For the text-containing cell, return its midpoint in (X, Y) coordinate format. 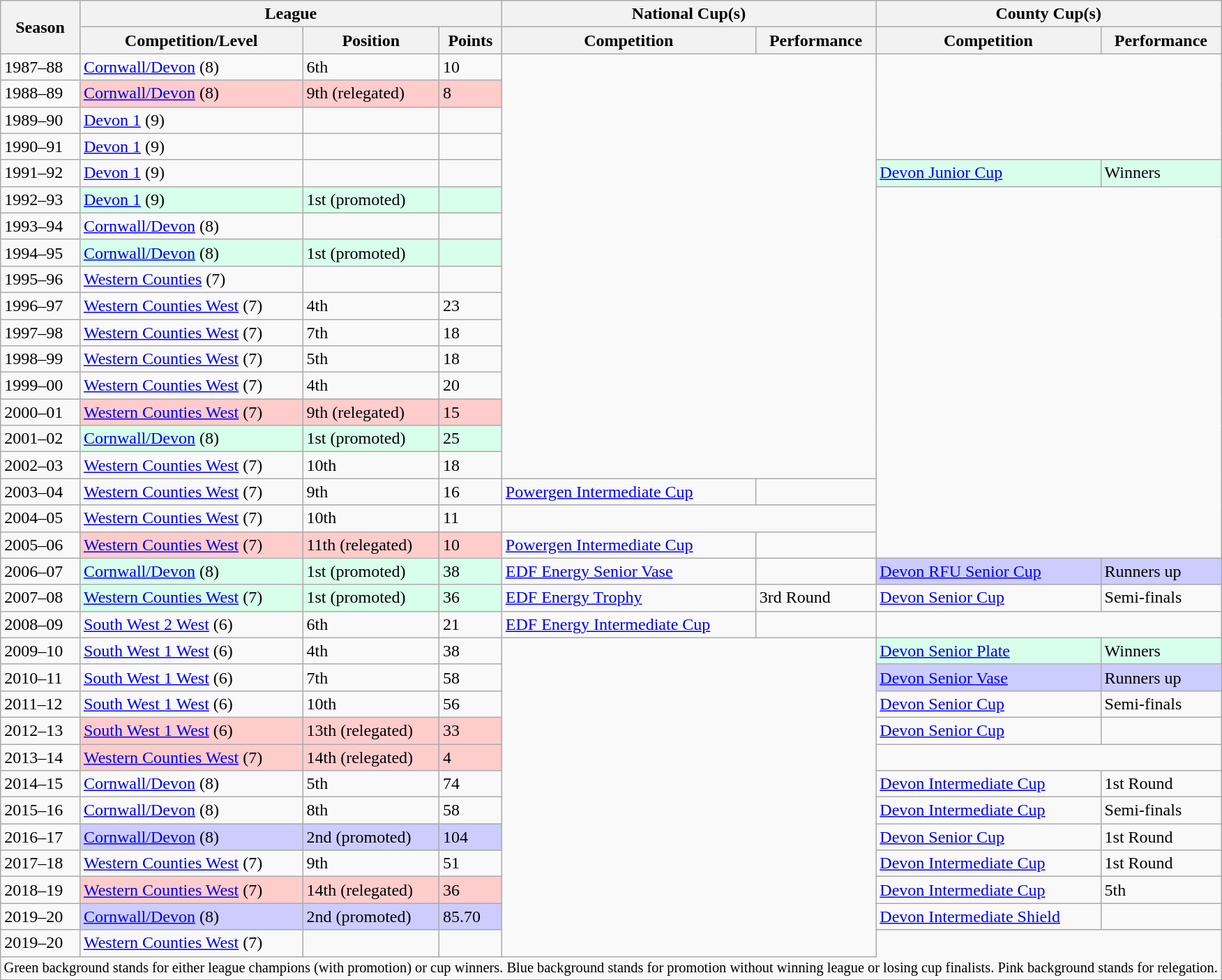
2002–03 (40, 465)
Season (40, 27)
National Cup(s) (689, 14)
2018–19 (40, 890)
2012–13 (40, 730)
1989–90 (40, 120)
EDF Energy Trophy (628, 598)
3rd Round (815, 598)
2008–09 (40, 624)
2006–07 (40, 571)
13th (relegated) (371, 730)
2003–04 (40, 492)
2009–10 (40, 651)
104 (471, 837)
16 (471, 492)
1997–98 (40, 333)
33 (471, 730)
74 (471, 784)
2010–11 (40, 677)
2000–01 (40, 412)
1993–94 (40, 226)
2007–08 (40, 598)
2015–16 (40, 811)
Western Counties (7) (191, 279)
2014–15 (40, 784)
1987–88 (40, 67)
1990–91 (40, 146)
51 (471, 864)
1994–95 (40, 252)
EDF Energy Senior Vase (628, 571)
Devon Junior Cup (988, 173)
20 (471, 386)
8th (371, 811)
56 (471, 704)
2016–17 (40, 837)
4 (471, 757)
2017–18 (40, 864)
EDF Energy Intermediate Cup (628, 624)
8 (471, 93)
County Cup(s) (1049, 14)
23 (471, 306)
Competition/Level (191, 40)
Devon RFU Senior Cup (988, 571)
Devon Intermediate Shield (988, 917)
South West 2 West (6) (191, 624)
2011–12 (40, 704)
Points (471, 40)
1999–00 (40, 386)
11 (471, 518)
1988–89 (40, 93)
1991–92 (40, 173)
1992–93 (40, 199)
2005–06 (40, 545)
League (290, 14)
Devon Senior Plate (988, 651)
2004–05 (40, 518)
2013–14 (40, 757)
1996–97 (40, 306)
25 (471, 439)
2001–02 (40, 439)
21 (471, 624)
1995–96 (40, 279)
Position (371, 40)
Devon Senior Vase (988, 677)
11th (relegated) (371, 545)
15 (471, 412)
85.70 (471, 917)
1998–99 (40, 359)
